Detect which cell encompasses the target text, then output its (X, Y) center coordinate. 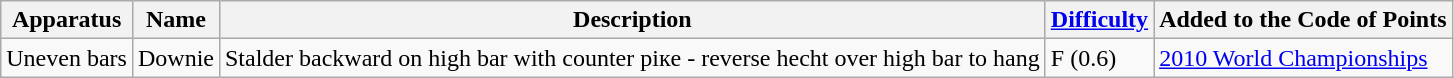
Stalder backward on high bar with counter piкe - reverse hecht over high bar to hang (632, 58)
2010 World Championships (1303, 58)
Uneven bars (67, 58)
F (0.6) (1099, 58)
Difficulty (1099, 20)
Downie (176, 58)
Name (176, 20)
Added to the Code of Points (1303, 20)
Description (632, 20)
Apparatus (67, 20)
